Output the [X, Y] coordinate of the center of the cell containing the given text.  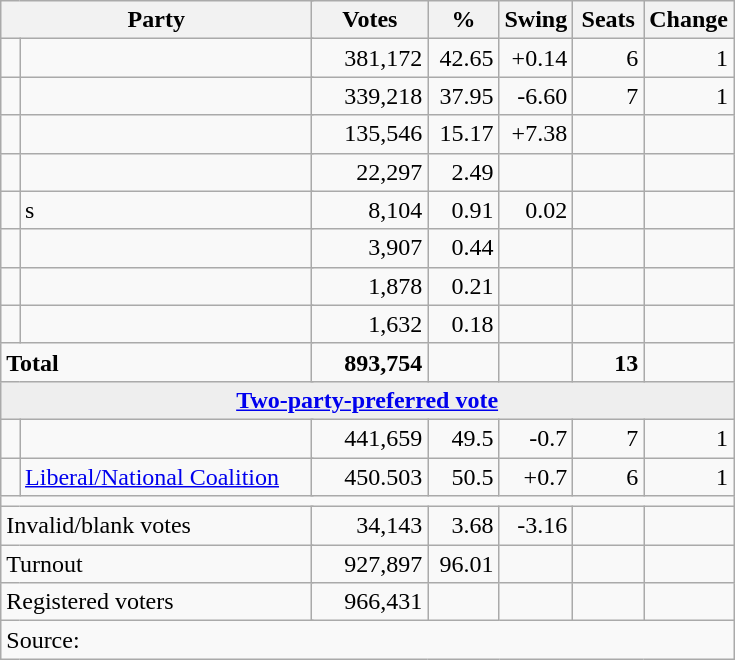
0.91 [464, 210]
0.21 [464, 286]
Swing [536, 20]
3,907 [370, 248]
15.17 [464, 134]
34,143 [370, 526]
-0.7 [536, 438]
37.95 [464, 96]
Seats [608, 20]
Two-party-preferred vote [368, 400]
Change [689, 20]
927,897 [370, 564]
0.18 [464, 324]
Votes [370, 20]
1,878 [370, 286]
Invalid/blank votes [156, 526]
1,632 [370, 324]
2.49 [464, 172]
3.68 [464, 526]
+7.38 [536, 134]
966,431 [370, 602]
450.503 [370, 477]
Turnout [156, 564]
441,659 [370, 438]
13 [608, 362]
42.65 [464, 58]
0.44 [464, 248]
381,172 [370, 58]
22,297 [370, 172]
+0.14 [536, 58]
96.01 [464, 564]
135,546 [370, 134]
50.5 [464, 477]
% [464, 20]
Source: [368, 640]
-6.60 [536, 96]
Liberal/National Coalition [166, 477]
Total [156, 362]
8,104 [370, 210]
s [166, 210]
Registered voters [156, 602]
339,218 [370, 96]
-3.16 [536, 526]
49.5 [464, 438]
0.02 [536, 210]
893,754 [370, 362]
+0.7 [536, 477]
Party [156, 20]
